Locate the cell with the specified text and output its [x, y] center coordinate. 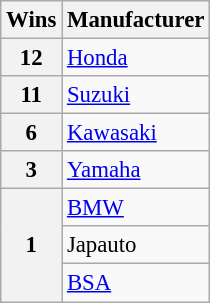
Suzuki [136, 95]
1 [32, 246]
Manufacturer [136, 20]
Japauto [136, 245]
6 [32, 133]
3 [32, 170]
12 [32, 58]
BMW [136, 208]
Yamaha [136, 170]
Kawasaki [136, 133]
Wins [32, 20]
Honda [136, 58]
BSA [136, 283]
11 [32, 95]
